Return (X, Y) of the center of cell containing provided text 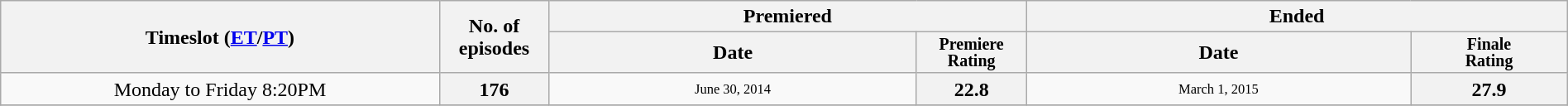
March 1, 2015 (1219, 89)
Monday to Friday 8:20PM (220, 89)
PremiereRating (971, 53)
176 (495, 89)
FinaleRating (1489, 53)
Ended (1297, 17)
Premiered (787, 17)
27.9 (1489, 89)
Timeslot (ET/PT) (220, 37)
22.8 (971, 89)
June 30, 2014 (733, 89)
No. ofepisodes (495, 37)
